Search for the cell housing the specified text and yield its [x, y] center coordinate. 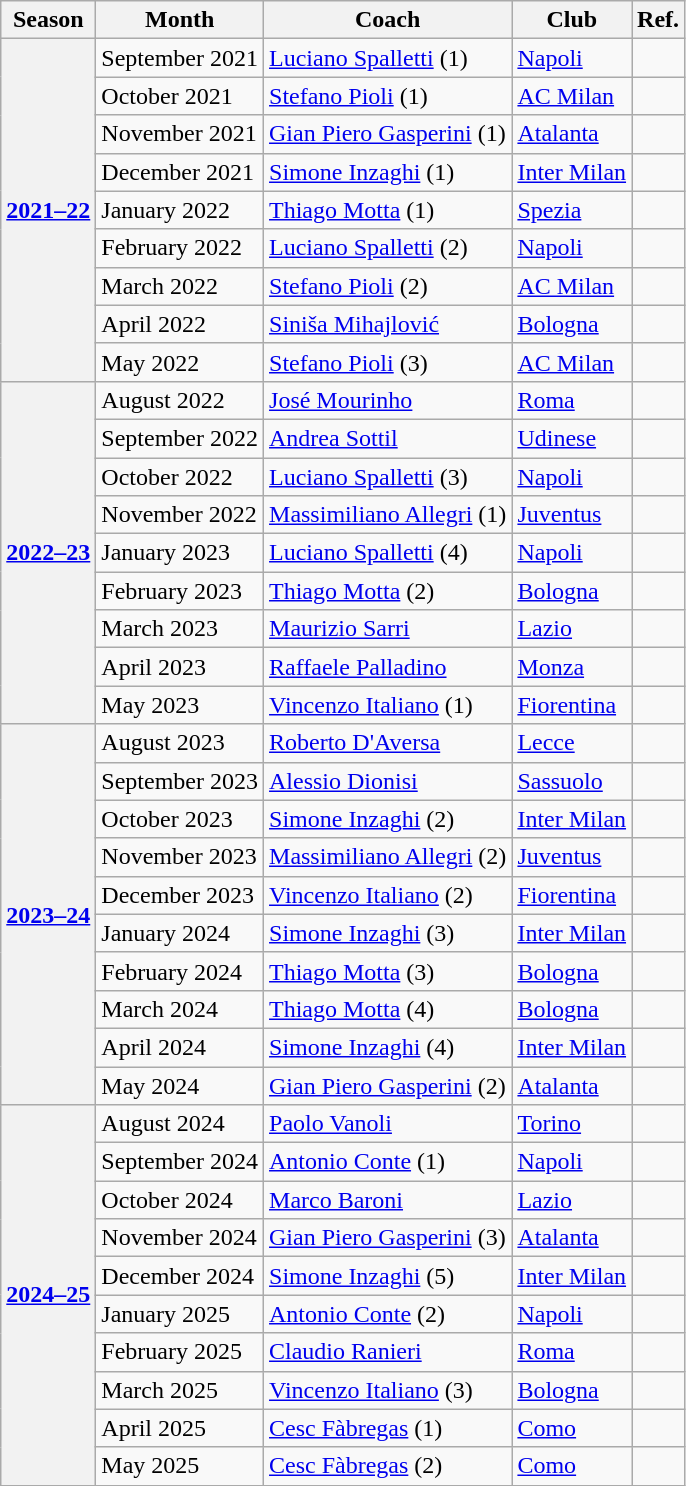
Monza [572, 667]
Gian Piero Gasperini (2) [388, 1085]
March 2025 [180, 1390]
December 2024 [180, 1276]
Udinese [572, 438]
November 2024 [180, 1238]
September 2024 [180, 1162]
Ref. [658, 20]
Massimiliano Allegri (2) [388, 857]
Massimiliano Allegri (1) [388, 515]
Vincenzo Italiano (1) [388, 705]
Stefano Pioli (1) [388, 96]
August 2024 [180, 1124]
November 2023 [180, 857]
August 2022 [180, 400]
October 2024 [180, 1200]
Stefano Pioli (3) [388, 362]
February 2023 [180, 591]
2023–24 [48, 914]
January 2025 [180, 1314]
Sassuolo [572, 781]
December 2023 [180, 895]
Alessio Dionisi [388, 781]
Raffaele Palladino [388, 667]
May 2023 [180, 705]
March 2024 [180, 1009]
Month [180, 20]
May 2022 [180, 362]
January 2022 [180, 210]
October 2022 [180, 477]
Simone Inzaghi (1) [388, 172]
Luciano Spalletti (3) [388, 477]
March 2022 [180, 286]
Season [48, 20]
February 2025 [180, 1352]
Coach [388, 20]
Vincenzo Italiano (2) [388, 895]
Cesc Fàbregas (2) [388, 1466]
Luciano Spalletti (1) [388, 58]
Antonio Conte (1) [388, 1162]
Gian Piero Gasperini (1) [388, 134]
Club [572, 20]
Spezia [572, 210]
Marco Baroni [388, 1200]
2024–25 [48, 1296]
January 2023 [180, 553]
March 2023 [180, 629]
Simone Inzaghi (4) [388, 1047]
Thiago Motta (1) [388, 210]
September 2021 [180, 58]
January 2024 [180, 933]
November 2022 [180, 515]
Claudio Ranieri [388, 1352]
Simone Inzaghi (5) [388, 1276]
2022–23 [48, 552]
April 2022 [180, 324]
Paolo Vanoli [388, 1124]
May 2024 [180, 1085]
2021–22 [48, 210]
November 2021 [180, 134]
Simone Inzaghi (3) [388, 933]
Luciano Spalletti (2) [388, 248]
August 2023 [180, 743]
April 2025 [180, 1428]
Siniša Mihajlović [388, 324]
Lecce [572, 743]
Stefano Pioli (2) [388, 286]
Torino [572, 1124]
Thiago Motta (3) [388, 971]
Roberto D'Aversa [388, 743]
Maurizio Sarri [388, 629]
February 2024 [180, 971]
April 2023 [180, 667]
September 2022 [180, 438]
Thiago Motta (2) [388, 591]
February 2022 [180, 248]
December 2021 [180, 172]
Gian Piero Gasperini (3) [388, 1238]
Thiago Motta (4) [388, 1009]
October 2023 [180, 819]
José Mourinho [388, 400]
Andrea Sottil [388, 438]
October 2021 [180, 96]
Cesc Fàbregas (1) [388, 1428]
May 2025 [180, 1466]
Vincenzo Italiano (3) [388, 1390]
Simone Inzaghi (2) [388, 819]
September 2023 [180, 781]
April 2024 [180, 1047]
Antonio Conte (2) [388, 1314]
Luciano Spalletti (4) [388, 553]
